Return the (X, Y) coordinate for the center point of the cell that contains the specified text.  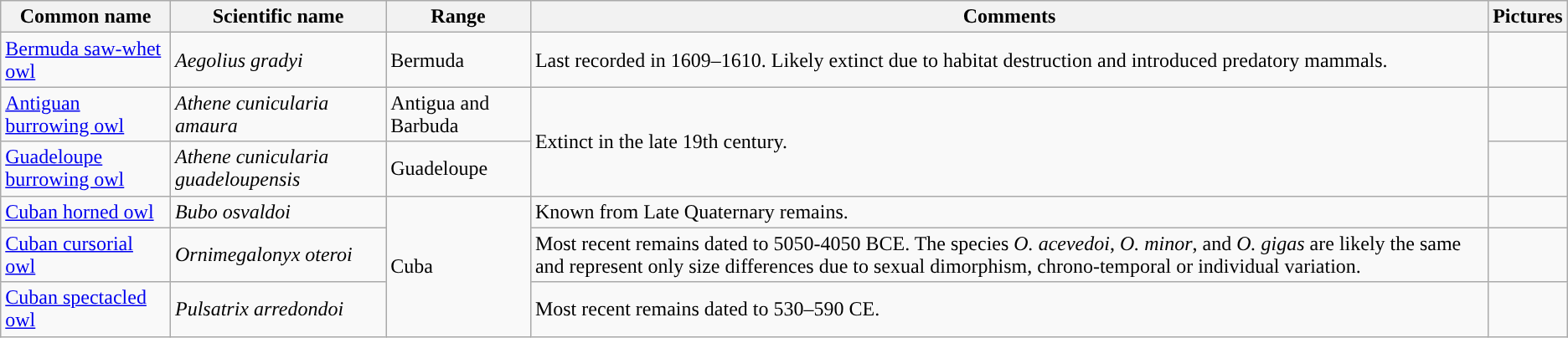
Known from Late Quaternary remains. (1008, 212)
Range (459, 17)
Last recorded in 1609–1610. Likely extinct due to habitat destruction and introduced predatory mammals. (1008, 60)
Bubo osvaldoi (278, 212)
Aegolius gradyi (278, 60)
Antigua and Barbuda (459, 114)
Pictures (1528, 17)
Extinct in the late 19th century. (1008, 141)
Athene cunicularia guadeloupensis (278, 169)
Cuban horned owl (85, 212)
Guadeloupe (459, 169)
Ornimegalonyx oteroi (278, 254)
Scientific name (278, 17)
Most recent remains dated to 530–590 CE. (1008, 310)
Antiguan burrowing owl (85, 114)
Cuba (459, 266)
Bermuda saw-whet owl (85, 60)
Athene cunicularia amaura (278, 114)
Guadeloupe burrowing owl (85, 169)
Common name (85, 17)
Pulsatrix arredondoi (278, 310)
Cuban cursorial owl (85, 254)
Comments (1008, 17)
Bermuda (459, 60)
Cuban spectacled owl (85, 310)
